Pinpoint the cell where the given text exists, returning its [X, Y] midpoint coordinate. 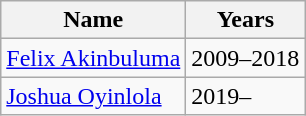
Felix Akinbuluma [94, 58]
Years [246, 20]
2009–2018 [246, 58]
2019– [246, 96]
Name [94, 20]
Joshua Oyinlola [94, 96]
